Search for the cell housing the specified text and yield its [x, y] center coordinate. 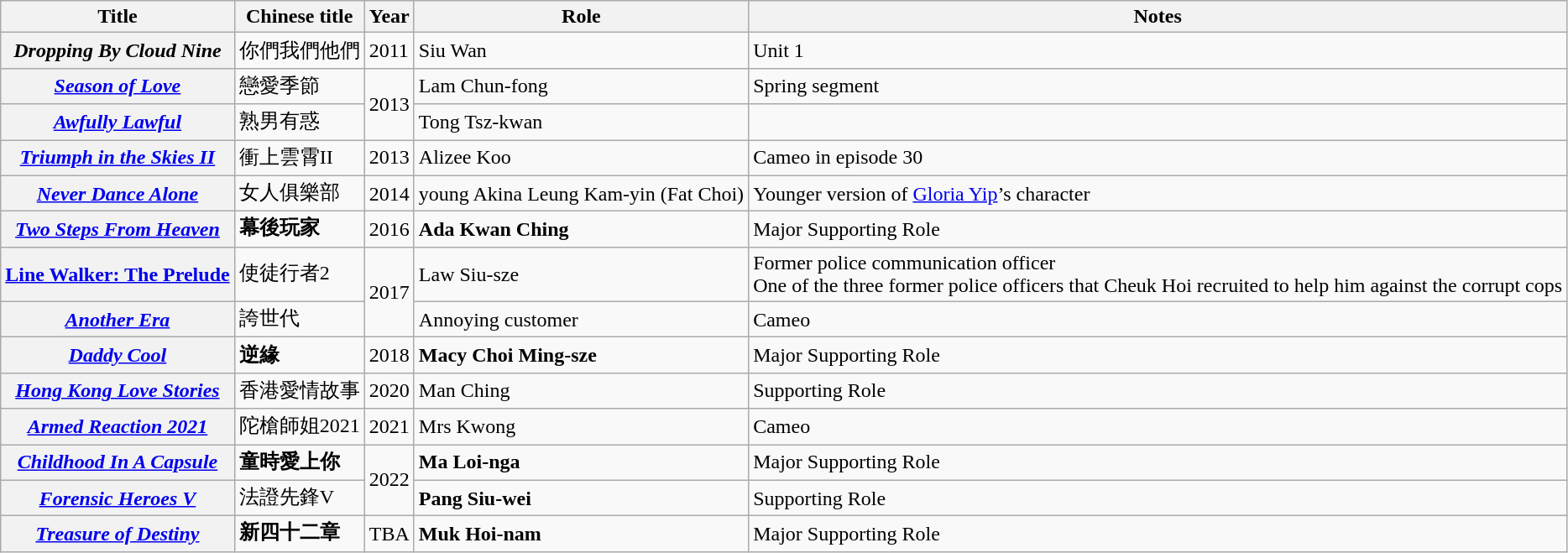
逆緣 [299, 356]
陀槍師姐2021 [299, 426]
Forensic Heroes V [118, 498]
Season of Love [118, 86]
Ada Kwan Ching [581, 230]
誇世代 [299, 319]
Lam Chun-fong [581, 86]
新四十二章 [299, 534]
衝上雲霄II [299, 158]
Younger version of Gloria Yip’s character [1158, 193]
Never Dance Alone [118, 193]
2018 [389, 356]
你們我們他們 [299, 50]
Law Siu-sze [581, 274]
Childhood In A Capsule [118, 463]
童時愛上你 [299, 463]
2020 [389, 391]
2014 [389, 193]
Another Era [118, 319]
Dropping By Cloud Nine [118, 50]
Siu Wan [581, 50]
使徒行者2 [299, 274]
Mrs Kwong [581, 426]
法證先鋒V [299, 498]
Man Ching [581, 391]
Former police communication officerOne of the three former police officers that Cheuk Hoi recruited to help him against the corrupt cops [1158, 274]
Muk Hoi-nam [581, 534]
Year [389, 17]
Ma Loi-nga [581, 463]
Cameo in episode 30 [1158, 158]
Spring segment [1158, 86]
熟男有惑 [299, 123]
Awfully Lawful [118, 123]
2022 [389, 480]
Alizee Koo [581, 158]
TBA [389, 534]
2017 [389, 292]
Hong Kong Love Stories [118, 391]
戀愛季節 [299, 86]
2011 [389, 50]
Armed Reaction 2021 [118, 426]
Tong Tsz-kwan [581, 123]
Title [118, 17]
Treasure of Destiny [118, 534]
Macy Choi Ming-sze [581, 356]
Two Steps From Heaven [118, 230]
2021 [389, 426]
Triumph in the Skies II [118, 158]
Annoying customer [581, 319]
Chinese title [299, 17]
女人俱樂部 [299, 193]
香港愛情故事 [299, 391]
young Akina Leung Kam-yin (Fat Choi) [581, 193]
幕後玩家 [299, 230]
2016 [389, 230]
Unit 1 [1158, 50]
Role [581, 17]
Pang Siu-wei [581, 498]
Daddy Cool [118, 356]
Notes [1158, 17]
Line Walker: The Prelude [118, 274]
